Return the [x, y] coordinate for the center point of the cell that contains the specified text.  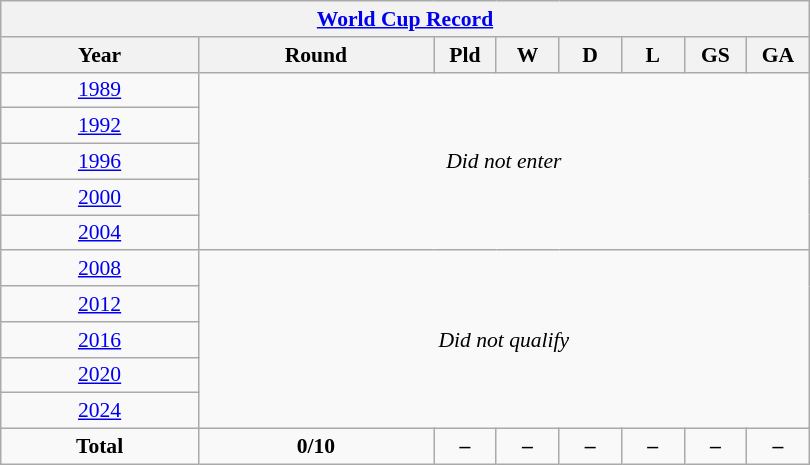
Round [316, 55]
GS [716, 55]
Year [100, 55]
L [652, 55]
2008 [100, 269]
W [528, 55]
Total [100, 447]
Did not qualify [504, 340]
World Cup Record [405, 19]
2012 [100, 304]
Did not enter [504, 161]
2000 [100, 197]
D [590, 55]
2016 [100, 340]
0/10 [316, 447]
2004 [100, 233]
2020 [100, 375]
1996 [100, 162]
Pld [466, 55]
GA [778, 55]
1992 [100, 126]
2024 [100, 411]
1989 [100, 90]
